Locate the cell with the specified text and output its [x, y] center coordinate. 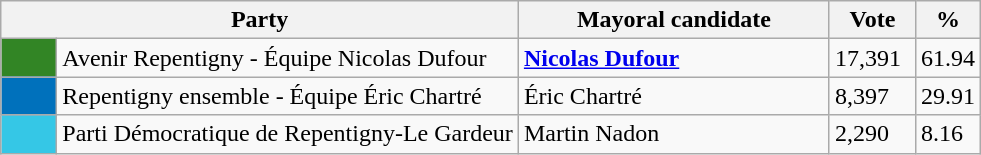
Mayoral candidate [674, 20]
8,397 [872, 96]
Éric Chartré [674, 96]
Party [260, 20]
Parti Démocratique de Repentigny-Le Gardeur [288, 134]
61.94 [948, 58]
29.91 [948, 96]
% [948, 20]
17,391 [872, 58]
Avenir Repentigny - Équipe Nicolas Dufour [288, 58]
Vote [872, 20]
Nicolas Dufour [674, 58]
2,290 [872, 134]
Martin Nadon [674, 134]
Repentigny ensemble - Équipe Éric Chartré [288, 96]
8.16 [948, 134]
